From the cell containing the given text, extract its center point as (x, y) coordinate. 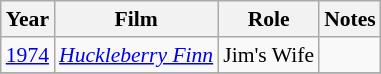
1974 (28, 55)
Role (268, 19)
Huckleberry Finn (136, 55)
Film (136, 19)
Year (28, 19)
Notes (350, 19)
Jim's Wife (268, 55)
